Scan for the cell matching the given text and deliver its (x, y) coordinate at center. 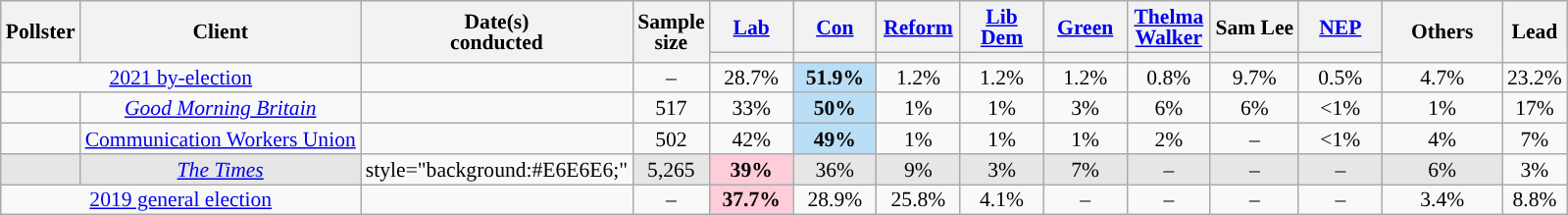
Good Morning Britain (221, 108)
36% (835, 169)
3.4% (1442, 200)
9% (918, 169)
17% (1535, 108)
Communication Workers Union (221, 139)
28.9% (835, 200)
0.5% (1340, 77)
9.7% (1254, 77)
502 (671, 139)
Lead (1535, 31)
23.2% (1535, 77)
4% (1442, 139)
0.8% (1169, 77)
4.7% (1442, 77)
33% (751, 108)
Date(s)conducted (496, 31)
Pollster (41, 31)
Lab (751, 27)
style="background:#E6E6E6;" (496, 169)
5,265 (671, 169)
The Times (221, 169)
Green (1085, 27)
517 (671, 108)
49% (835, 139)
37.7% (751, 200)
4.1% (1002, 200)
Thelma Walker (1169, 27)
8.8% (1535, 200)
Lib Dem (1002, 27)
2021 by-election (180, 77)
Sam Lee (1254, 27)
25.8% (918, 200)
39% (751, 169)
51.9% (835, 77)
Con (835, 27)
Samplesize (671, 31)
2019 general election (180, 200)
Client (221, 31)
42% (751, 139)
Reform (918, 27)
28.7% (751, 77)
2% (1169, 139)
50% (835, 108)
NEP (1340, 27)
Others (1442, 31)
